Detect which cell encompasses the target text, then output its (x, y) center coordinate. 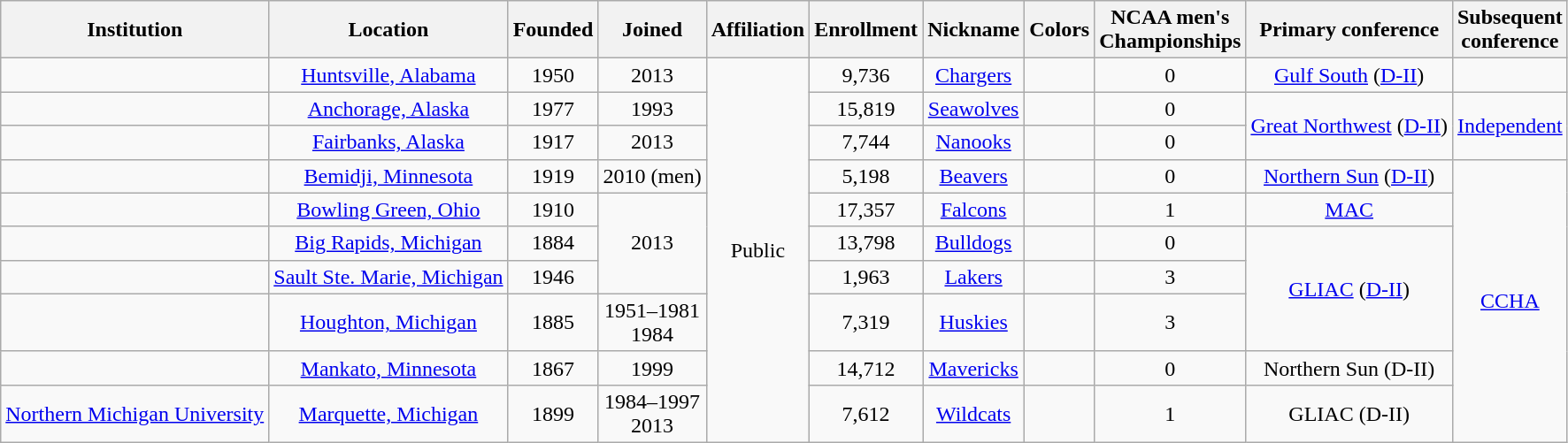
1867 (553, 368)
Beavers (973, 176)
15,819 (866, 109)
Wildcats (973, 414)
Location (388, 30)
1917 (553, 142)
Seawolves (973, 109)
Northern Michigan University (135, 414)
1885 (553, 322)
17,357 (866, 210)
Bemidji, Minnesota (388, 176)
Bowling Green, Ohio (388, 210)
Sault Ste. Marie, Michigan (388, 277)
9,736 (866, 75)
Affiliation (757, 30)
1,963 (866, 277)
Gulf South (D-II) (1349, 75)
1910 (553, 210)
1999 (652, 368)
1977 (553, 109)
Anchorage, Alaska (388, 109)
7,744 (866, 142)
Public (757, 251)
Bulldogs (973, 243)
5,198 (866, 176)
Mavericks (973, 368)
Falcons (973, 210)
Huskies (973, 322)
Fairbanks, Alaska (388, 142)
Nickname (973, 30)
Primary conference (1349, 30)
Lakers (973, 277)
7,612 (866, 414)
Founded (553, 30)
1951–19811984 (652, 322)
7,319 (866, 322)
Houghton, Michigan (388, 322)
1984–19972013 (652, 414)
Joined (652, 30)
14,712 (866, 368)
Enrollment (866, 30)
Marquette, Michigan (388, 414)
1946 (553, 277)
2010 (men) (652, 176)
Big Rapids, Michigan (388, 243)
Institution (135, 30)
Huntsville, Alabama (388, 75)
Nanooks (973, 142)
Subsequentconference (1510, 30)
13,798 (866, 243)
CCHA (1510, 301)
Great Northwest (D-II) (1349, 126)
1919 (553, 176)
Independent (1510, 126)
MAC (1349, 210)
Colors (1060, 30)
Chargers (973, 75)
1950 (553, 75)
1993 (652, 109)
1884 (553, 243)
NCAA men'sChampionships (1170, 30)
Mankato, Minnesota (388, 368)
1899 (553, 414)
